Extract the (x, y) coordinate from the center of the cell holding the provided text.  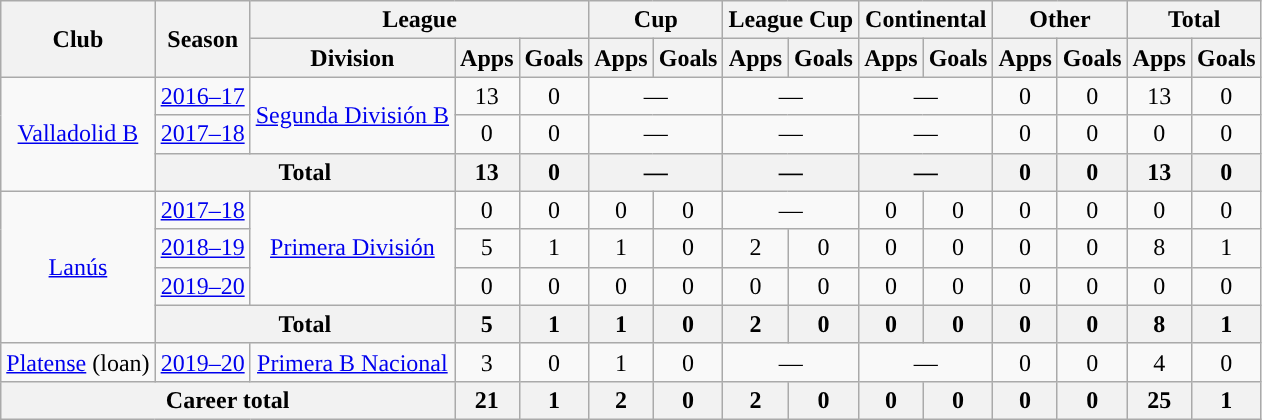
Platense (loan) (78, 362)
Valladolid B (78, 134)
League (420, 20)
League Cup (791, 20)
3 (487, 362)
Club (78, 39)
2016–17 (202, 96)
Other (1060, 20)
Cup (656, 20)
2018–19 (202, 248)
21 (487, 400)
Division (352, 58)
Primera División (352, 248)
Continental (926, 20)
Lanús (78, 267)
Segunda División B (352, 115)
Primera B Nacional (352, 362)
25 (1159, 400)
Career total (228, 400)
4 (1159, 362)
Season (202, 39)
